Return the [X, Y] coordinate for the center point of the cell that contains the specified text.  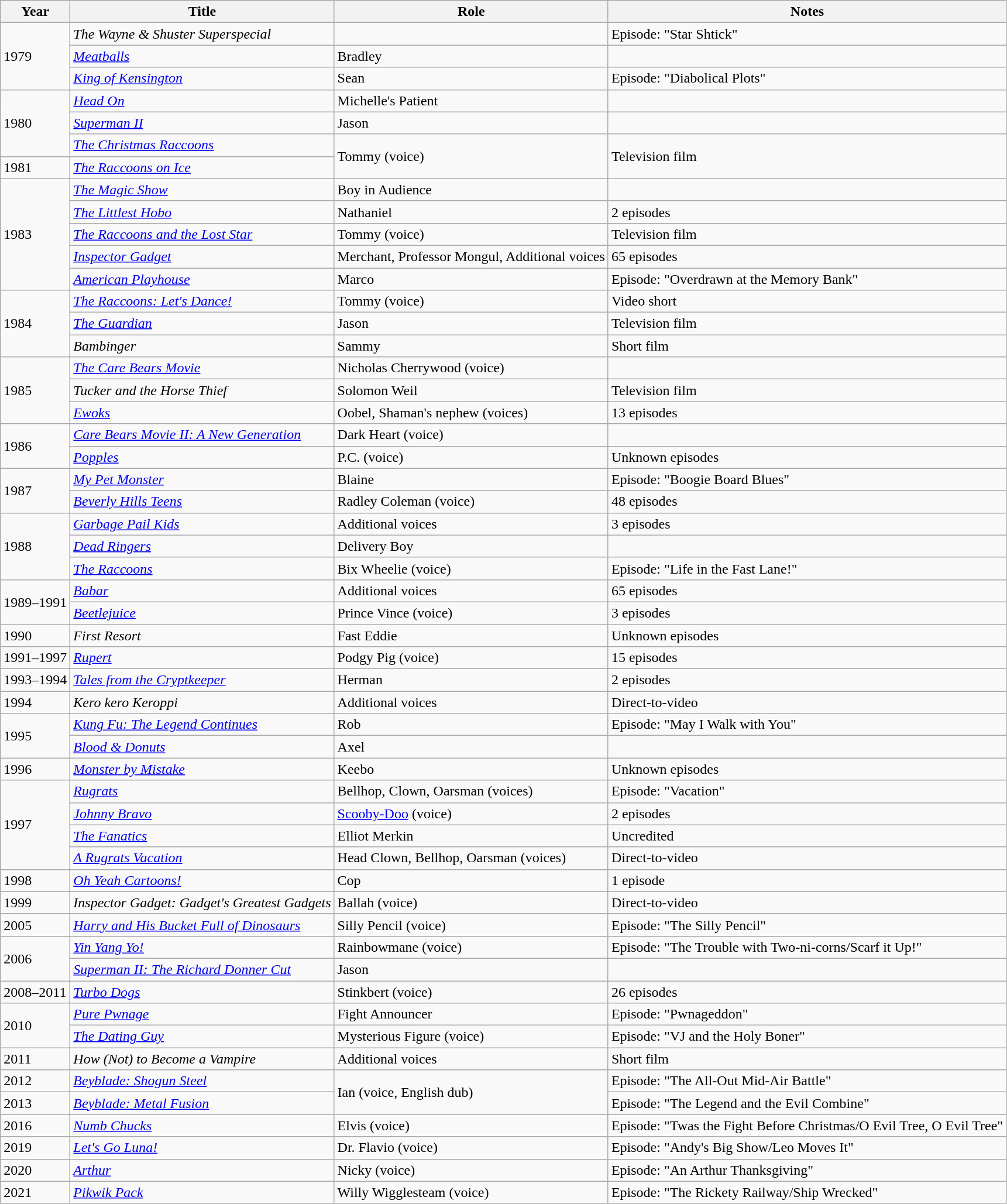
1997 [35, 825]
Episode: "The All-Out Mid-Air Battle" [807, 1081]
The Wayne & Shuster Superspecial [202, 34]
Fight Announcer [471, 1014]
Scooby-Doo (voice) [471, 814]
Keebo [471, 769]
2008–2011 [35, 992]
First Resort [202, 635]
1998 [35, 880]
Episode: "Life in the Fast Lane!" [807, 568]
Episode: "Twas the Fight Before Christmas/O Evil Tree, O Evil Tree" [807, 1126]
Meatballs [202, 56]
1989–1991 [35, 602]
Episode: "The Legend and the Evil Combine" [807, 1103]
Yin Yang Yo! [202, 947]
The Raccoons and the Lost Star [202, 234]
1979 [35, 56]
Nathaniel [471, 212]
Solomon Weil [471, 390]
Beverly Hills Teens [202, 502]
Beetlejuice [202, 613]
Blood & Donuts [202, 747]
Episode: "Boogie Board Blues" [807, 479]
Michelle's Patient [471, 101]
Herman [471, 680]
Radley Coleman (voice) [471, 502]
Inspector Gadget [202, 256]
American Playhouse [202, 279]
Prince Vince (voice) [471, 613]
13 episodes [807, 413]
Video short [807, 301]
Episode: "Pwnageddon" [807, 1014]
Cop [471, 880]
Monster by Mistake [202, 769]
Willy Wigglesteam (voice) [471, 1192]
Episode: "Diabolical Plots" [807, 78]
Bellhop, Clown, Oarsman (voices) [471, 791]
Dark Heart (voice) [471, 435]
2019 [35, 1148]
Pikwik Pack [202, 1192]
2006 [35, 958]
Head Clown, Bellhop, Oarsman (voices) [471, 858]
Rugrats [202, 791]
Oh Yeah Cartoons! [202, 880]
2011 [35, 1059]
1987 [35, 490]
Uncredited [807, 836]
1988 [35, 546]
Episode: "VJ and the Holy Boner" [807, 1037]
1 episode [807, 880]
1980 [35, 123]
Elvis (voice) [471, 1126]
1981 [35, 167]
The Raccoons [202, 568]
Turbo Dogs [202, 992]
Ballah (voice) [471, 903]
1993–1994 [35, 680]
Numb Chucks [202, 1126]
1990 [35, 635]
Axel [471, 747]
2013 [35, 1103]
Bix Wheelie (voice) [471, 568]
1996 [35, 769]
How (Not) to Become a Vampire [202, 1059]
Boy in Audience [471, 190]
Head On [202, 101]
Notes [807, 12]
P.C. (voice) [471, 457]
The Dating Guy [202, 1037]
The Christmas Raccoons [202, 145]
King of Kensington [202, 78]
15 episodes [807, 658]
Pure Pwnage [202, 1014]
Ewoks [202, 413]
26 episodes [807, 992]
Rainbowmane (voice) [471, 947]
2020 [35, 1170]
Episode: "The Trouble with Two-ni-corns/Scarf it Up!" [807, 947]
Elliot Merkin [471, 836]
2005 [35, 925]
Episode: "Vacation" [807, 791]
Episode: "Overdrawn at the Memory Bank" [807, 279]
Beyblade: Metal Fusion [202, 1103]
Stinkbert (voice) [471, 992]
Dead Ringers [202, 546]
Delivery Boy [471, 546]
1994 [35, 702]
Oobel, Shaman's nephew (voices) [471, 413]
Superman II [202, 123]
Blaine [471, 479]
Superman II: The Richard Donner Cut [202, 969]
The Raccoons: Let's Dance! [202, 301]
1991–1997 [35, 658]
Mysterious Figure (voice) [471, 1037]
Title [202, 12]
Silly Pencil (voice) [471, 925]
1999 [35, 903]
1985 [35, 390]
Bradley [471, 56]
Arthur [202, 1170]
Merchant, Professor Mongul, Additional voices [471, 256]
Nicholas Cherrywood (voice) [471, 368]
1984 [35, 324]
Episode: "The Rickety Railway/Ship Wrecked" [807, 1192]
Episode: "An Arthur Thanksgiving" [807, 1170]
Babar [202, 591]
2021 [35, 1192]
Popples [202, 457]
Johnny Bravo [202, 814]
Episode: "The Silly Pencil" [807, 925]
Nicky (voice) [471, 1170]
The Raccoons on Ice [202, 167]
A Rugrats Vacation [202, 858]
Tucker and the Horse Thief [202, 390]
Role [471, 12]
Inspector Gadget: Gadget's Greatest Gadgets [202, 903]
Year [35, 12]
The Fanatics [202, 836]
Kero kero Keroppi [202, 702]
Rob [471, 725]
The Magic Show [202, 190]
Episode: "May I Walk with You" [807, 725]
2016 [35, 1126]
Sean [471, 78]
Tales from the Cryptkeeper [202, 680]
Beyblade: Shogun Steel [202, 1081]
Dr. Flavio (voice) [471, 1148]
Episode: "Andy's Big Show/Leo Moves It" [807, 1148]
Fast Eddie [471, 635]
Care Bears Movie II: A New Generation [202, 435]
Garbage Pail Kids [202, 524]
1983 [35, 234]
Rupert [202, 658]
The Littlest Hobo [202, 212]
Podgy Pig (voice) [471, 658]
Let's Go Luna! [202, 1148]
My Pet Monster [202, 479]
2010 [35, 1025]
Episode: "Star Shtick" [807, 34]
Ian (voice, English dub) [471, 1092]
Harry and His Bucket Full of Dinosaurs [202, 925]
The Care Bears Movie [202, 368]
The Guardian [202, 324]
Marco [471, 279]
1995 [35, 736]
2012 [35, 1081]
Sammy [471, 346]
1986 [35, 446]
Kung Fu: The Legend Continues [202, 725]
Bambinger [202, 346]
48 episodes [807, 502]
